Determine the (x, y) coordinate at the center of the cell enclosing the given text.  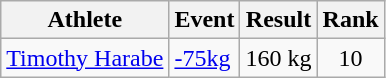
Timothy Harabe (85, 58)
Result (278, 20)
10 (350, 58)
Athlete (85, 20)
160 kg (278, 58)
Event (204, 20)
-75kg (204, 58)
Rank (350, 20)
